Output the [X, Y] coordinate of the center of the cell containing the given text.  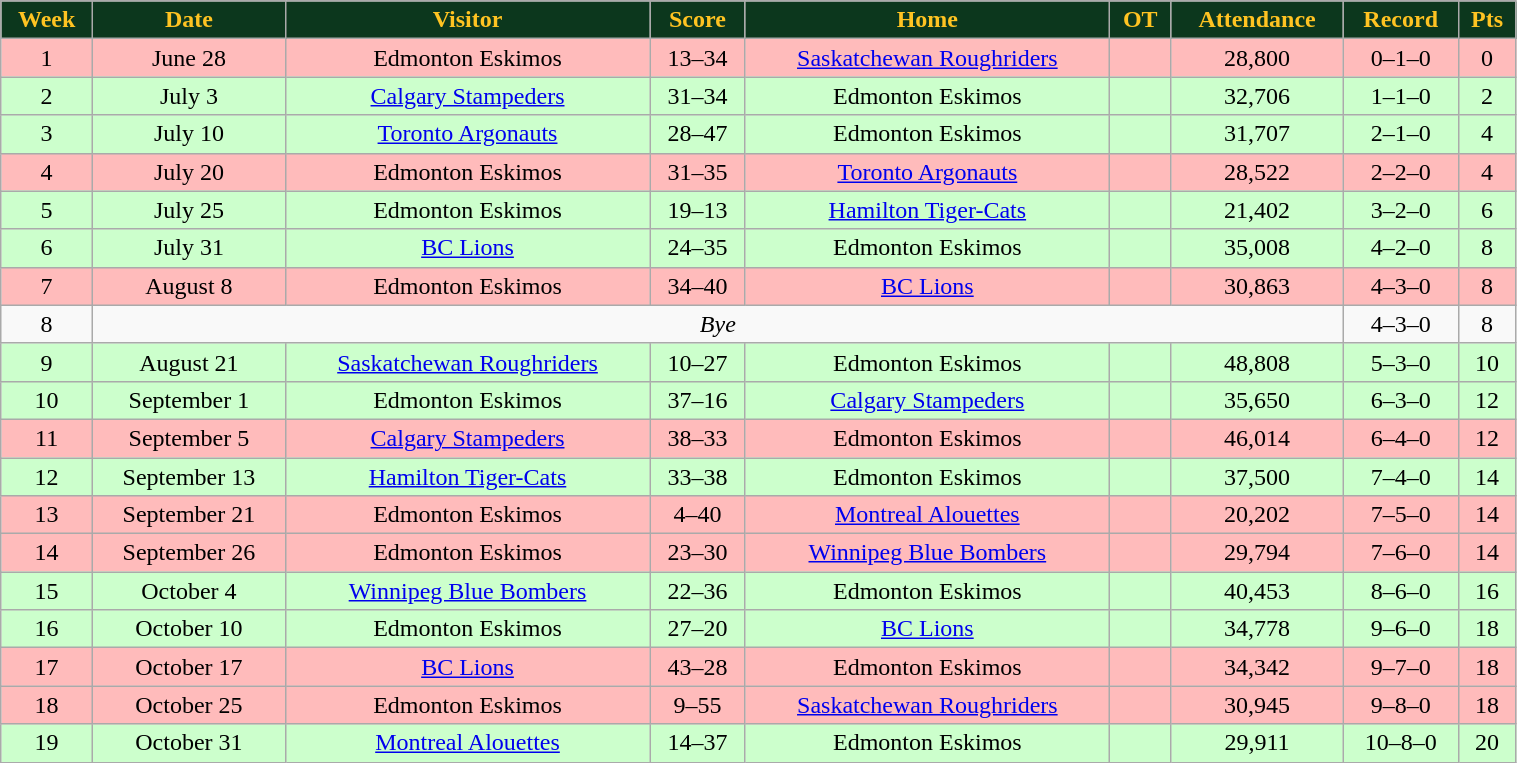
28–47 [698, 134]
23–30 [698, 553]
6–3–0 [1400, 400]
October 31 [190, 743]
43–28 [698, 667]
31–34 [698, 96]
29,794 [1257, 553]
48,808 [1257, 362]
4–40 [698, 515]
July 25 [190, 210]
20 [1487, 743]
32,706 [1257, 96]
13–34 [698, 58]
July 31 [190, 248]
Date [190, 20]
34–40 [698, 286]
October 4 [190, 591]
10–27 [698, 362]
October 10 [190, 629]
1–1–0 [1400, 96]
19 [47, 743]
3 [47, 134]
19–13 [698, 210]
28,522 [1257, 172]
July 20 [190, 172]
46,014 [1257, 438]
34,778 [1257, 629]
8–6–0 [1400, 591]
September 1 [190, 400]
30,945 [1257, 705]
29,911 [1257, 743]
Visitor [467, 20]
1 [47, 58]
24–35 [698, 248]
14–37 [698, 743]
40,453 [1257, 591]
22–36 [698, 591]
August 8 [190, 286]
9–8–0 [1400, 705]
Record [1400, 20]
35,650 [1257, 400]
2–2–0 [1400, 172]
21,402 [1257, 210]
September 26 [190, 553]
Week [47, 20]
9–55 [698, 705]
38–33 [698, 438]
30,863 [1257, 286]
9 [47, 362]
Attendance [1257, 20]
37,500 [1257, 477]
September 13 [190, 477]
Score [698, 20]
7–4–0 [1400, 477]
July 3 [190, 96]
June 28 [190, 58]
11 [47, 438]
September 21 [190, 515]
34,342 [1257, 667]
15 [47, 591]
20,202 [1257, 515]
5–3–0 [1400, 362]
September 5 [190, 438]
10–8–0 [1400, 743]
33–38 [698, 477]
5 [47, 210]
7–6–0 [1400, 553]
7 [47, 286]
0 [1487, 58]
37–16 [698, 400]
Pts [1487, 20]
13 [47, 515]
17 [47, 667]
2–1–0 [1400, 134]
7–5–0 [1400, 515]
35,008 [1257, 248]
27–20 [698, 629]
October 25 [190, 705]
4–2–0 [1400, 248]
9–6–0 [1400, 629]
28,800 [1257, 58]
6–4–0 [1400, 438]
0–1–0 [1400, 58]
July 10 [190, 134]
October 17 [190, 667]
Bye [718, 324]
31–35 [698, 172]
31,707 [1257, 134]
3–2–0 [1400, 210]
OT [1140, 20]
August 21 [190, 362]
Home [927, 20]
9–7–0 [1400, 667]
